Return [X, Y] of the center of cell containing provided text 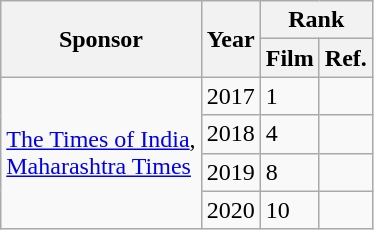
4 [290, 134]
10 [290, 210]
1 [290, 96]
8 [290, 172]
Sponsor [101, 39]
Film [290, 58]
2019 [230, 172]
2020 [230, 210]
2018 [230, 134]
Ref. [346, 58]
The Times of India,Maharashtra Times [101, 153]
Year [230, 39]
2017 [230, 96]
Rank [316, 20]
